Determine the [x, y] coordinate at the center of the cell enclosing the given text.  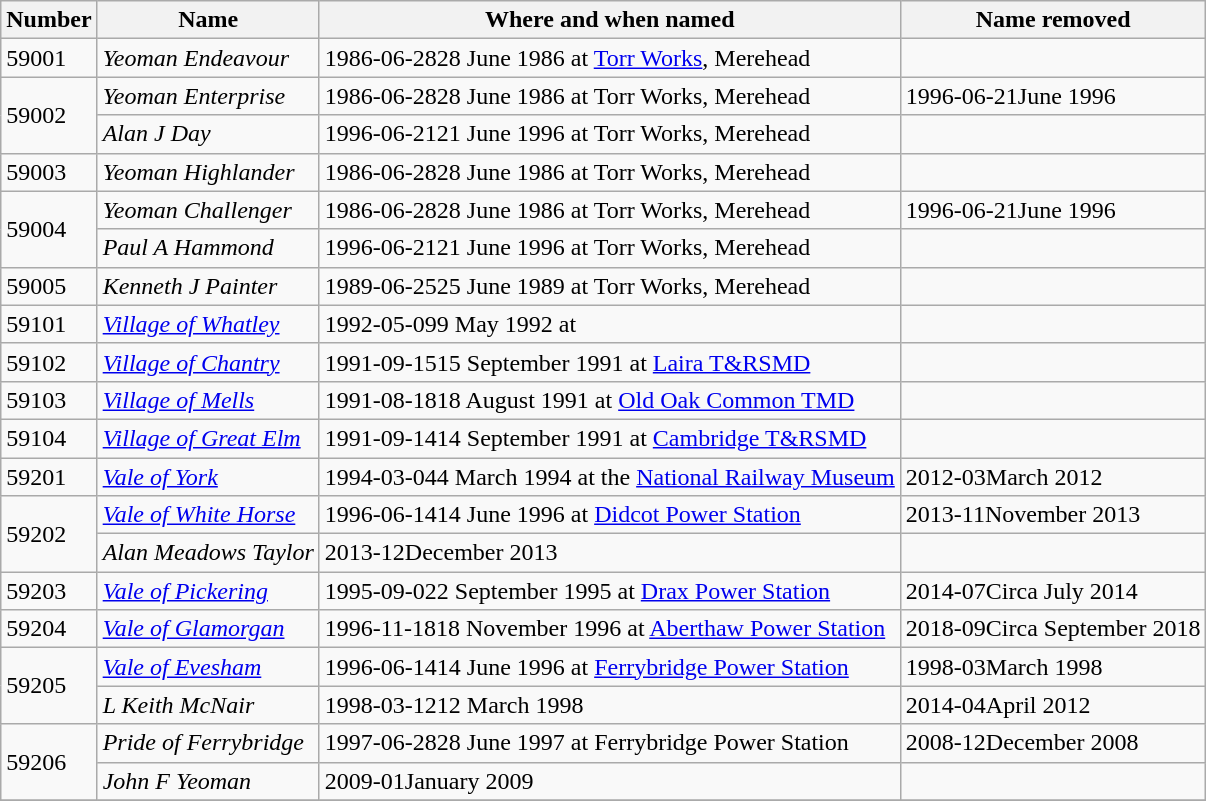
Yeoman Endeavour [208, 58]
59102 [49, 362]
Vale of Glamorgan [208, 629]
Vale of Pickering [208, 591]
2014-04April 2012 [1053, 705]
59103 [49, 400]
Vale of York [208, 477]
1998-03-1212 March 1998 [610, 705]
1996-06-1414 June 1996 at Didcot Power Station [610, 515]
John F Yeoman [208, 781]
1991-09-1414 September 1991 at Cambridge T&RSMD [610, 438]
59101 [49, 324]
Vale of Evesham [208, 667]
Number [49, 20]
1991-09-1515 September 1991 at Laira T&RSMD [610, 362]
Village of Great Elm [208, 438]
1992-05-099 May 1992 at [610, 324]
Name removed [1053, 20]
1996-11-1818 November 1996 at Aberthaw Power Station [610, 629]
59205 [49, 686]
59002 [49, 115]
1994-03-044 March 1994 at the National Railway Museum [610, 477]
2009-01January 2009 [610, 781]
2018-09Circa September 2018 [1053, 629]
2012-03March 2012 [1053, 477]
59005 [49, 286]
Alan J Day [208, 134]
Kenneth J Painter [208, 286]
Pride of Ferrybridge [208, 743]
59104 [49, 438]
2013-12December 2013 [610, 553]
Village of Whatley [208, 324]
Alan Meadows Taylor [208, 553]
59203 [49, 591]
Yeoman Highlander [208, 172]
2013-11November 2013 [1053, 515]
1997-06-2828 June 1997 at Ferrybridge Power Station [610, 743]
1996-06-1414 June 1996 at Ferrybridge Power Station [610, 667]
59004 [49, 229]
1995-09-022 September 1995 at Drax Power Station [610, 591]
59003 [49, 172]
Where and when named [610, 20]
2014-07Circa July 2014 [1053, 591]
Village of Mells [208, 400]
59204 [49, 629]
1998-03March 1998 [1053, 667]
Paul A Hammond [208, 248]
Yeoman Enterprise [208, 96]
Village of Chantry [208, 362]
Vale of White Horse [208, 515]
59202 [49, 534]
59206 [49, 762]
59201 [49, 477]
Name [208, 20]
2008-12December 2008 [1053, 743]
59001 [49, 58]
1991-08-1818 August 1991 at Old Oak Common TMD [610, 400]
1989-06-2525 June 1989 at Torr Works, Merehead [610, 286]
L Keith McNair [208, 705]
Yeoman Challenger [208, 210]
